For the text-containing cell, return its midpoint in (x, y) coordinate format. 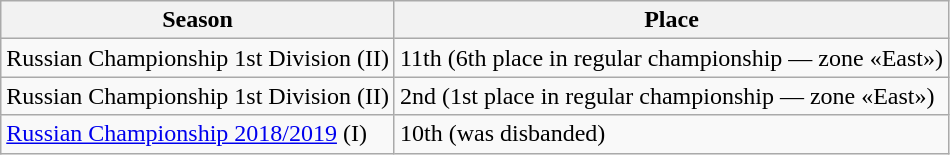
Place (671, 20)
Russian Championship 2018/2019 (I) (198, 134)
2nd (1st place in regular championship — zone «East») (671, 96)
11th (6th place in regular championship — zone «East») (671, 58)
10th (was disbanded) (671, 134)
Season (198, 20)
